Extract the [X, Y] coordinate from the center of the cell holding the provided text.  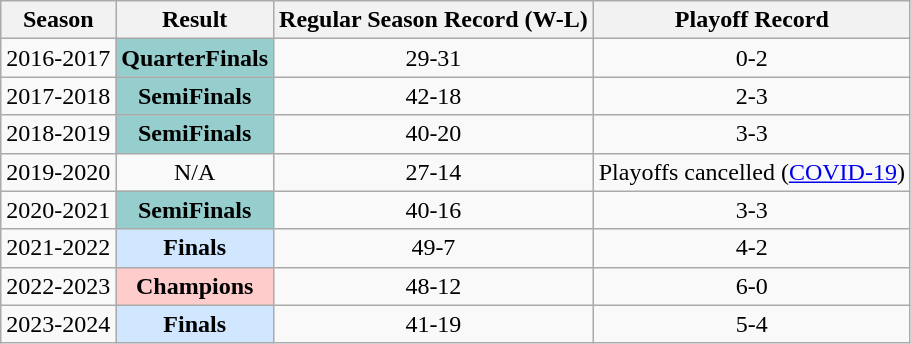
41-19 [434, 324]
29-31 [434, 58]
Champions [195, 286]
42-18 [434, 96]
2019-2020 [58, 172]
2017-2018 [58, 96]
QuarterFinals [195, 58]
2021-2022 [58, 248]
2016-2017 [58, 58]
4-2 [752, 248]
2020-2021 [58, 210]
40-16 [434, 210]
N/A [195, 172]
2018-2019 [58, 134]
Playoffs cancelled (COVID-19) [752, 172]
48-12 [434, 286]
27-14 [434, 172]
40-20 [434, 134]
Result [195, 20]
49-7 [434, 248]
Regular Season Record (W-L) [434, 20]
6-0 [752, 286]
2-3 [752, 96]
Season [58, 20]
5-4 [752, 324]
Playoff Record [752, 20]
2023-2024 [58, 324]
2022-2023 [58, 286]
0-2 [752, 58]
